Determine the [x, y] coordinate at the center of the cell enclosing the given text.  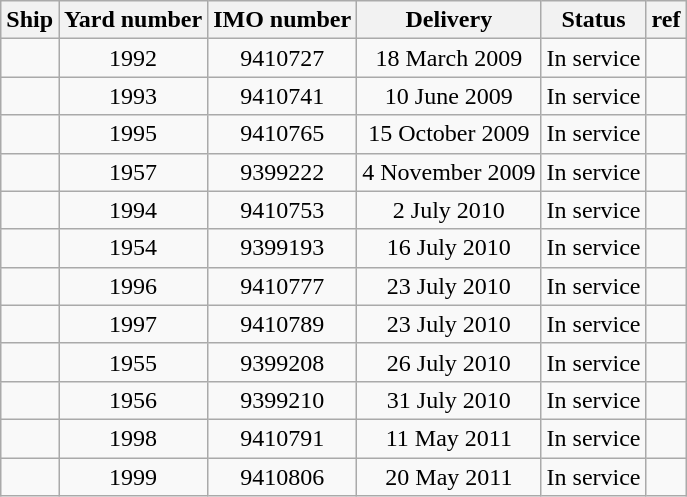
1999 [134, 477]
10 June 2009 [449, 96]
1998 [134, 438]
26 July 2010 [449, 362]
1954 [134, 248]
9410789 [282, 324]
1997 [134, 324]
1956 [134, 400]
9410765 [282, 134]
9410753 [282, 210]
15 October 2009 [449, 134]
Yard number [134, 20]
18 March 2009 [449, 58]
1994 [134, 210]
1957 [134, 172]
9410741 [282, 96]
9410777 [282, 286]
IMO number [282, 20]
9399210 [282, 400]
9399222 [282, 172]
1995 [134, 134]
16 July 2010 [449, 248]
2 July 2010 [449, 210]
9399193 [282, 248]
Status [594, 20]
9410791 [282, 438]
Ship [30, 20]
1955 [134, 362]
Delivery [449, 20]
9399208 [282, 362]
11 May 2011 [449, 438]
1996 [134, 286]
1992 [134, 58]
9410727 [282, 58]
1993 [134, 96]
20 May 2011 [449, 477]
31 July 2010 [449, 400]
ref [666, 20]
4 November 2009 [449, 172]
9410806 [282, 477]
